Locate the cell with the specified text and output its [x, y] center coordinate. 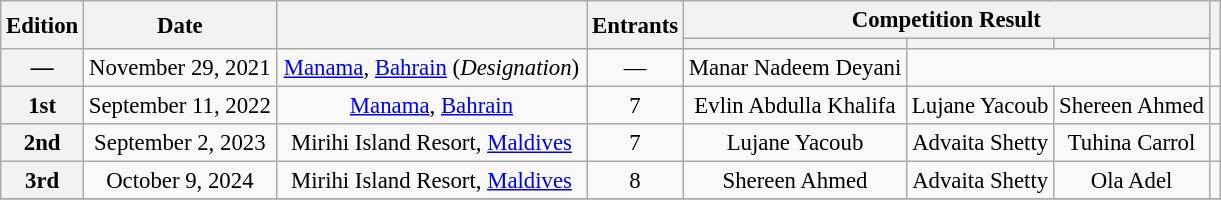
September 2, 2023 [180, 143]
Manar Nadeem Deyani [794, 68]
Edition [42, 25]
Manama, Bahrain [432, 106]
1st [42, 106]
Date [180, 25]
Tuhina Carrol [1132, 143]
Evlin Abdulla Khalifa [794, 106]
3rd [42, 181]
2nd [42, 143]
November 29, 2021 [180, 68]
Entrants [636, 25]
Competition Result [946, 20]
October 9, 2024 [180, 181]
8 [636, 181]
Manama, Bahrain (Designation) [432, 68]
September 11, 2022 [180, 106]
Ola Adel [1132, 181]
